Capture the cell that displays the provided text and extract its [X, Y] central coordinate. 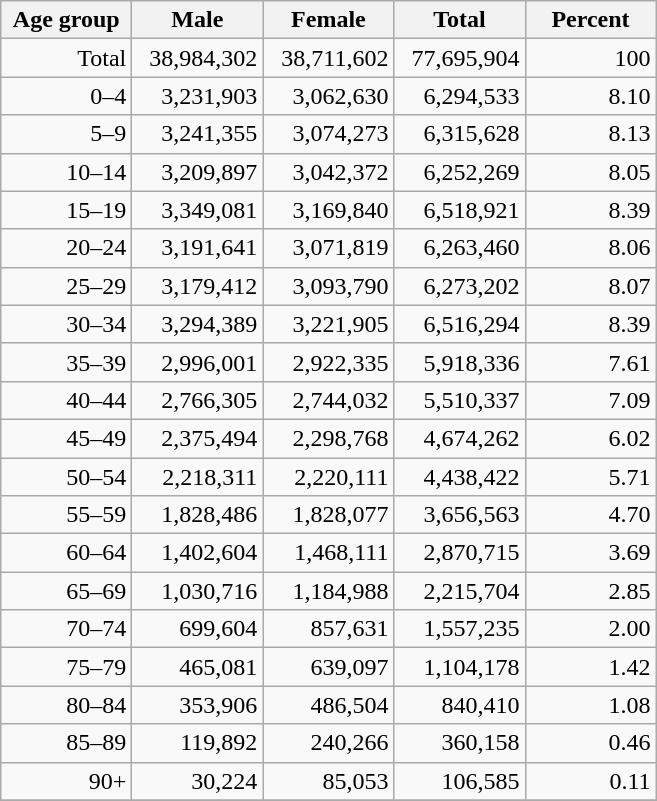
35–39 [66, 362]
1.08 [590, 705]
3,062,630 [328, 96]
6,273,202 [460, 286]
0–4 [66, 96]
699,604 [198, 629]
639,097 [328, 667]
1,557,235 [460, 629]
3,221,905 [328, 324]
360,158 [460, 743]
2.00 [590, 629]
3.69 [590, 553]
5–9 [66, 134]
8.07 [590, 286]
85,053 [328, 781]
7.09 [590, 400]
Percent [590, 20]
2,218,311 [198, 477]
90+ [66, 781]
6.02 [590, 438]
15–19 [66, 210]
38,711,602 [328, 58]
486,504 [328, 705]
25–29 [66, 286]
1.42 [590, 667]
1,828,077 [328, 515]
4,438,422 [460, 477]
4.70 [590, 515]
7.61 [590, 362]
6,315,628 [460, 134]
3,179,412 [198, 286]
3,294,389 [198, 324]
2,996,001 [198, 362]
840,410 [460, 705]
3,071,819 [328, 248]
2,220,111 [328, 477]
1,184,988 [328, 591]
3,169,840 [328, 210]
45–49 [66, 438]
106,585 [460, 781]
1,402,604 [198, 553]
40–44 [66, 400]
70–74 [66, 629]
857,631 [328, 629]
2,215,704 [460, 591]
6,518,921 [460, 210]
119,892 [198, 743]
3,074,273 [328, 134]
38,984,302 [198, 58]
6,252,269 [460, 172]
Male [198, 20]
100 [590, 58]
3,241,355 [198, 134]
6,263,460 [460, 248]
8.06 [590, 248]
1,030,716 [198, 591]
10–14 [66, 172]
3,656,563 [460, 515]
30,224 [198, 781]
1,828,486 [198, 515]
5,918,336 [460, 362]
75–79 [66, 667]
2,375,494 [198, 438]
2.85 [590, 591]
60–64 [66, 553]
6,516,294 [460, 324]
3,093,790 [328, 286]
0.46 [590, 743]
2,744,032 [328, 400]
2,922,335 [328, 362]
3,209,897 [198, 172]
2,298,768 [328, 438]
8.10 [590, 96]
3,349,081 [198, 210]
4,674,262 [460, 438]
0.11 [590, 781]
353,906 [198, 705]
3,191,641 [198, 248]
465,081 [198, 667]
Female [328, 20]
65–69 [66, 591]
85–89 [66, 743]
3,042,372 [328, 172]
30–34 [66, 324]
55–59 [66, 515]
77,695,904 [460, 58]
50–54 [66, 477]
1,104,178 [460, 667]
8.05 [590, 172]
1,468,111 [328, 553]
2,870,715 [460, 553]
5,510,337 [460, 400]
8.13 [590, 134]
5.71 [590, 477]
80–84 [66, 705]
20–24 [66, 248]
Age group [66, 20]
240,266 [328, 743]
2,766,305 [198, 400]
6,294,533 [460, 96]
3,231,903 [198, 96]
